Find where the given text appears and provide that cell's center as [x, y] coordinate. 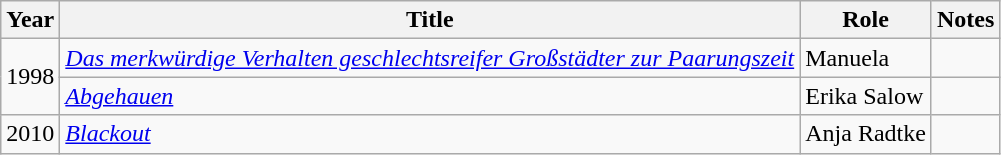
Abgehauen [430, 96]
Year [30, 20]
Title [430, 20]
Anja Radtke [866, 134]
Notes [965, 20]
Erika Salow [866, 96]
Das merkwürdige Verhalten geschlechtsreifer Großstädter zur Paarungszeit [430, 58]
Manuela [866, 58]
1998 [30, 77]
Blackout [430, 134]
Role [866, 20]
2010 [30, 134]
